Locate the cell with the specified text and output its (X, Y) center coordinate. 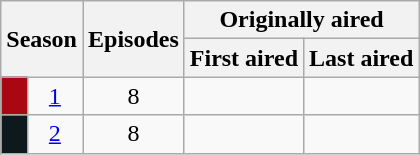
Episodes (133, 39)
Season (42, 39)
2 (54, 134)
Originally aired (302, 20)
First aired (244, 58)
Last aired (362, 58)
1 (54, 96)
